Provide the [x, y] coordinate of the cell's center where the given text is located.  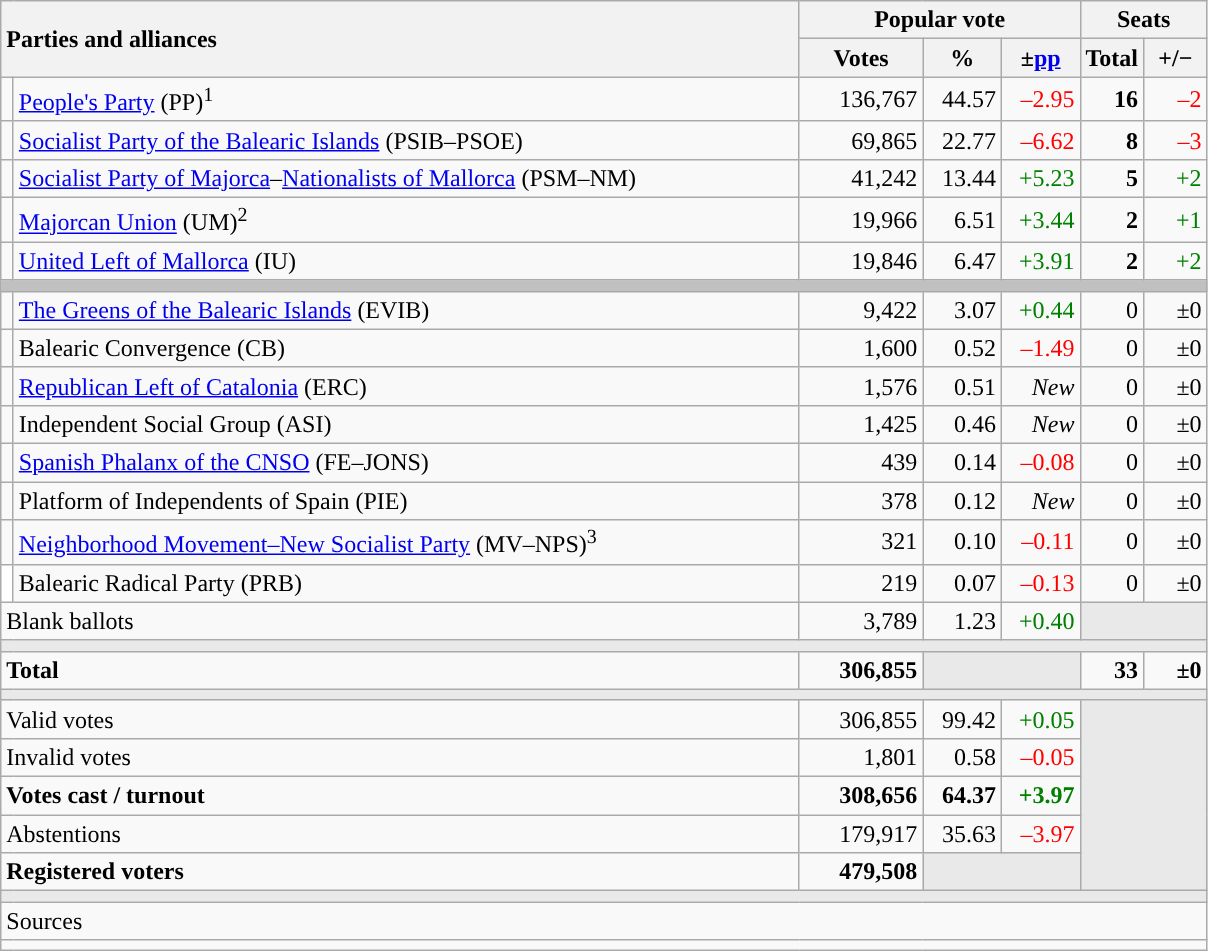
Majorcan Union (UM)2 [406, 220]
–3.97 [1040, 834]
Invalid votes [400, 758]
479,508 [861, 872]
–6.62 [1040, 140]
Socialist Party of the Balearic Islands (PSIB–PSOE) [406, 140]
439 [861, 462]
Republican Left of Catalonia (ERC) [406, 386]
+3.97 [1040, 796]
–2 [1176, 100]
136,767 [861, 100]
69,865 [861, 140]
Registered voters [400, 872]
321 [861, 542]
+5.23 [1040, 178]
3,789 [861, 621]
Blank ballots [400, 621]
Independent Social Group (ASI) [406, 424]
99.42 [962, 719]
5 [1112, 178]
±pp [1040, 58]
16 [1112, 100]
0.51 [962, 386]
+0.05 [1040, 719]
Platform of Independents of Spain (PIE) [406, 501]
United Left of Mallorca (IU) [406, 261]
0.58 [962, 758]
179,917 [861, 834]
64.37 [962, 796]
–3 [1176, 140]
0.52 [962, 348]
+3.44 [1040, 220]
0.07 [962, 583]
Sources [604, 921]
Spanish Phalanx of the CNSO (FE–JONS) [406, 462]
1.23 [962, 621]
–1.49 [1040, 348]
Balearic Radical Party (PRB) [406, 583]
The Greens of the Balearic Islands (EVIB) [406, 310]
+0.40 [1040, 621]
308,656 [861, 796]
Votes cast / turnout [400, 796]
1,600 [861, 348]
Neighborhood Movement–New Socialist Party (MV–NPS)3 [406, 542]
–0.13 [1040, 583]
+0.44 [1040, 310]
% [962, 58]
19,966 [861, 220]
Popular vote [940, 20]
+1 [1176, 220]
Abstentions [400, 834]
44.57 [962, 100]
35.63 [962, 834]
219 [861, 583]
6.51 [962, 220]
–0.08 [1040, 462]
6.47 [962, 261]
–0.05 [1040, 758]
–2.95 [1040, 100]
19,846 [861, 261]
0.14 [962, 462]
41,242 [861, 178]
People's Party (PP)1 [406, 100]
1,801 [861, 758]
Parties and alliances [400, 39]
13.44 [962, 178]
33 [1112, 670]
3.07 [962, 310]
Valid votes [400, 719]
1,576 [861, 386]
Socialist Party of Majorca–Nationalists of Mallorca (PSM–NM) [406, 178]
378 [861, 501]
1,425 [861, 424]
–0.11 [1040, 542]
Balearic Convergence (CB) [406, 348]
Votes [861, 58]
0.10 [962, 542]
0.12 [962, 501]
Seats [1144, 20]
8 [1112, 140]
9,422 [861, 310]
0.46 [962, 424]
+/− [1176, 58]
+3.91 [1040, 261]
22.77 [962, 140]
